Find where the given text appears and provide that cell's center as (x, y) coordinate. 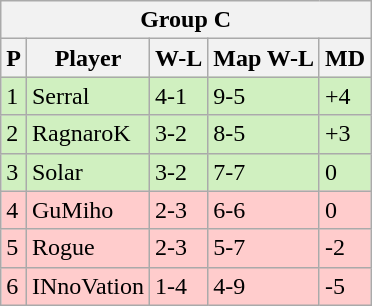
-5 (344, 286)
3 (14, 172)
Serral (88, 96)
+4 (344, 96)
MD (344, 58)
Solar (88, 172)
2 (14, 134)
RagnaroK (88, 134)
8-5 (264, 134)
+3 (344, 134)
INnoVation (88, 286)
-2 (344, 248)
5-7 (264, 248)
4 (14, 210)
7-7 (264, 172)
P (14, 58)
9-5 (264, 96)
4-1 (179, 96)
Group C (186, 20)
6-6 (264, 210)
6 (14, 286)
1-4 (179, 286)
GuMiho (88, 210)
5 (14, 248)
Map W-L (264, 58)
4-9 (264, 286)
Player (88, 58)
1 (14, 96)
Rogue (88, 248)
W-L (179, 58)
